Output the (X, Y) coordinate of the center of the cell containing the given text.  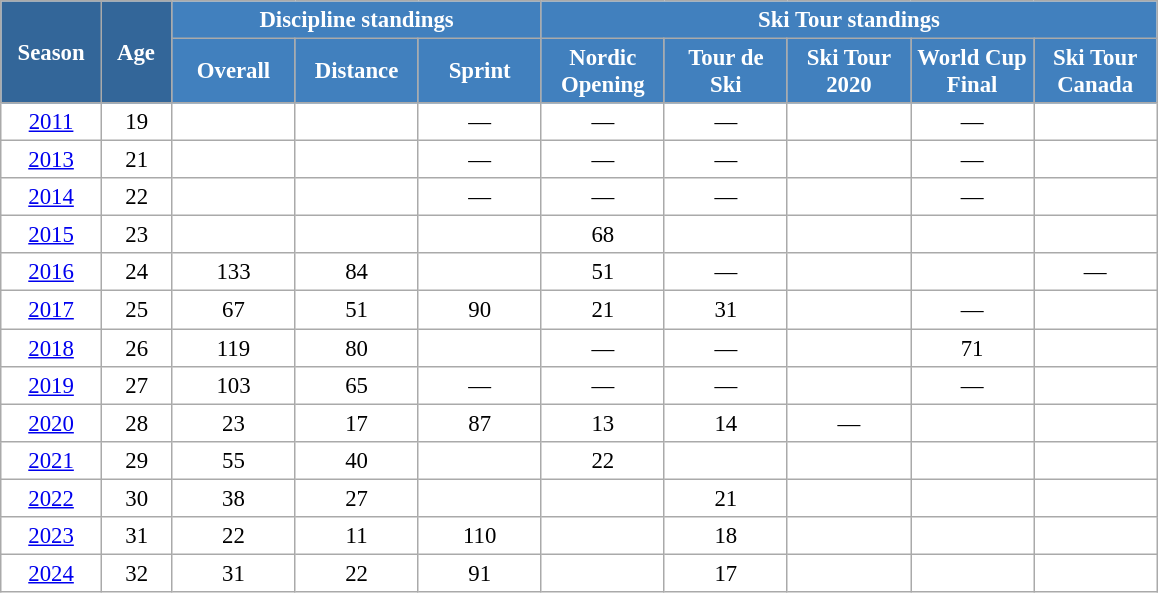
24 (136, 273)
91 (480, 573)
84 (356, 273)
40 (356, 460)
Age (136, 52)
29 (136, 460)
2018 (52, 348)
2014 (52, 197)
Ski Tour standings (848, 20)
Ski Tour2020 (848, 72)
2019 (52, 385)
25 (136, 310)
68 (602, 235)
Overall (234, 72)
18 (726, 536)
2013 (52, 160)
2022 (52, 498)
103 (234, 385)
28 (136, 423)
World CupFinal (972, 72)
14 (726, 423)
32 (136, 573)
80 (356, 348)
2021 (52, 460)
NordicOpening (602, 72)
133 (234, 273)
Discipline standings (356, 20)
38 (234, 498)
Sprint (480, 72)
90 (480, 310)
Ski TourCanada (1096, 72)
19 (136, 122)
2011 (52, 122)
Distance (356, 72)
2024 (52, 573)
2020 (52, 423)
110 (480, 536)
71 (972, 348)
67 (234, 310)
87 (480, 423)
2015 (52, 235)
2023 (52, 536)
Tour deSki (726, 72)
Season (52, 52)
65 (356, 385)
119 (234, 348)
2017 (52, 310)
13 (602, 423)
26 (136, 348)
2016 (52, 273)
55 (234, 460)
11 (356, 536)
30 (136, 498)
